Return the (x, y) coordinate for the center point of the cell that contains the specified text.  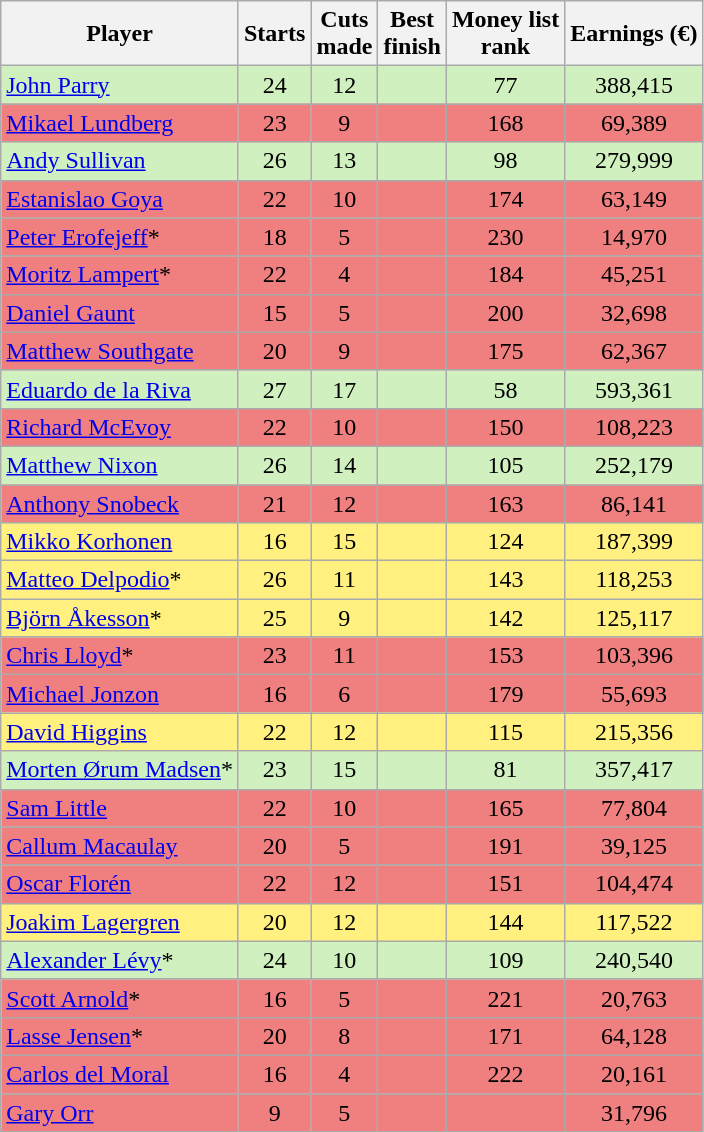
Player (120, 34)
200 (505, 313)
222 (505, 1074)
John Parry (120, 85)
Peter Erofejeff* (120, 237)
151 (505, 884)
Earnings (€) (634, 34)
21 (274, 503)
184 (505, 275)
103,396 (634, 656)
32,698 (634, 313)
Carlos del Moral (120, 1074)
18 (274, 237)
63,149 (634, 199)
Starts (274, 34)
Joakim Lagergren (120, 922)
Morten Ørum Madsen* (120, 770)
Michael Jonzon (120, 694)
388,415 (634, 85)
25 (274, 618)
Anthony Snobeck (120, 503)
64,128 (634, 1036)
Matthew Nixon (120, 465)
17 (344, 389)
115 (505, 732)
58 (505, 389)
Gary Orr (120, 1113)
31,796 (634, 1113)
Björn Åkesson* (120, 618)
Scott Arnold* (120, 998)
191 (505, 846)
Money listrank (505, 34)
Callum Macaulay (120, 846)
55,693 (634, 694)
Andy Sullivan (120, 161)
Alexander Lévy* (120, 960)
77 (505, 85)
105 (505, 465)
Oscar Florén (120, 884)
62,367 (634, 351)
20,763 (634, 998)
279,999 (634, 161)
104,474 (634, 884)
Mikael Lundberg (120, 123)
593,361 (634, 389)
Estanislao Goya (120, 199)
Sam Little (120, 808)
81 (505, 770)
108,223 (634, 427)
357,417 (634, 770)
230 (505, 237)
143 (505, 580)
45,251 (634, 275)
David Higgins (120, 732)
240,540 (634, 960)
175 (505, 351)
Lasse Jensen* (120, 1036)
Richard McEvoy (120, 427)
14 (344, 465)
124 (505, 542)
153 (505, 656)
125,117 (634, 618)
187,399 (634, 542)
165 (505, 808)
98 (505, 161)
20,161 (634, 1074)
179 (505, 694)
14,970 (634, 237)
69,389 (634, 123)
Cutsmade (344, 34)
144 (505, 922)
8 (344, 1036)
6 (344, 694)
221 (505, 998)
Mikko Korhonen (120, 542)
142 (505, 618)
150 (505, 427)
Matteo Delpodio* (120, 580)
77,804 (634, 808)
Daniel Gaunt (120, 313)
252,179 (634, 465)
Eduardo de la Riva (120, 389)
174 (505, 199)
118,253 (634, 580)
13 (344, 161)
27 (274, 389)
86,141 (634, 503)
109 (505, 960)
168 (505, 123)
215,356 (634, 732)
117,522 (634, 922)
39,125 (634, 846)
171 (505, 1036)
Moritz Lampert* (120, 275)
Matthew Southgate (120, 351)
Bestfinish (412, 34)
Chris Lloyd* (120, 656)
163 (505, 503)
